Find where the given text appears and provide that cell's center as (X, Y) coordinate. 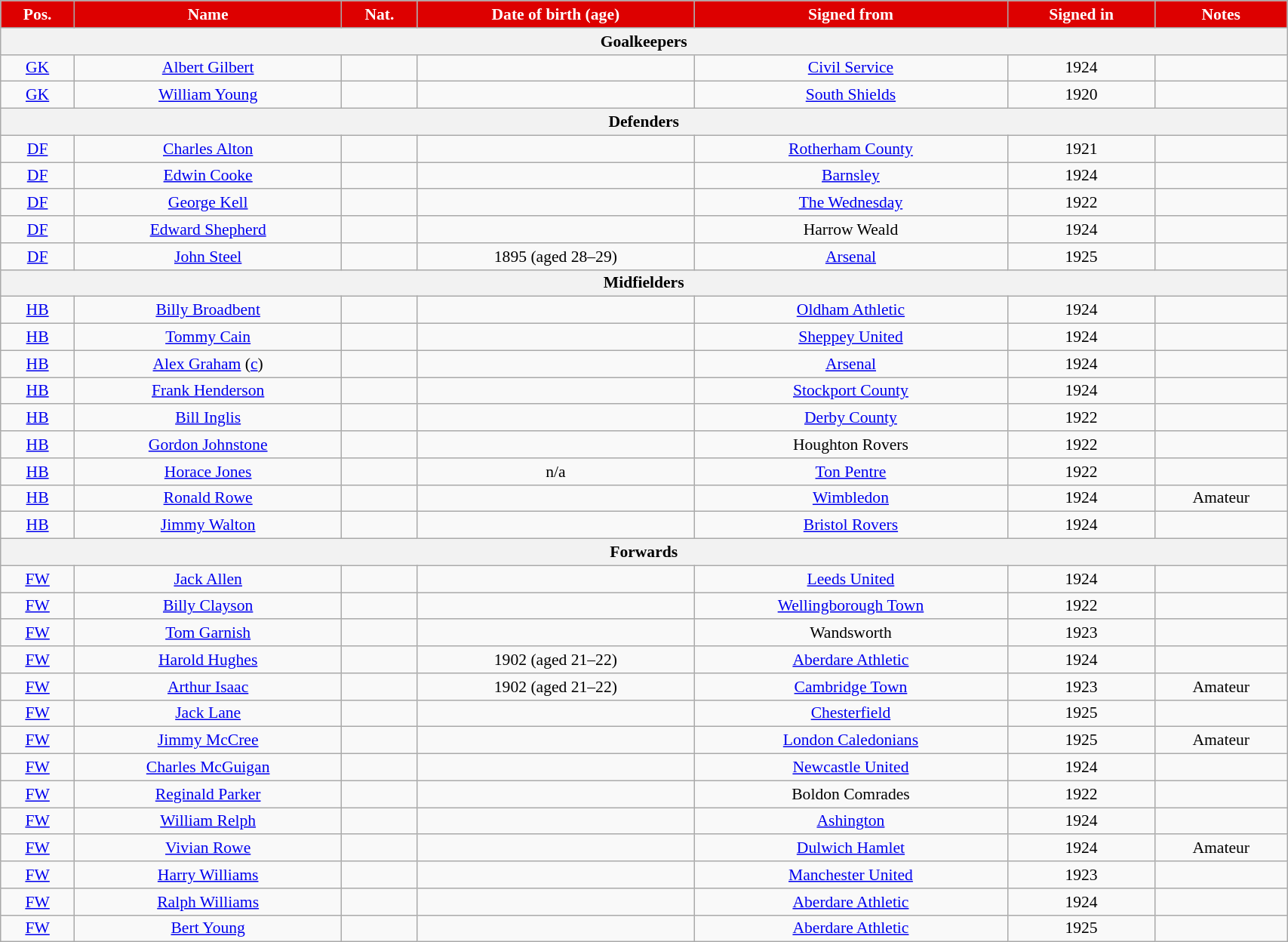
Signed in (1081, 14)
Edward Shepherd (207, 229)
London Caledonians (851, 740)
Bill Inglis (207, 418)
William Young (207, 95)
Nat. (380, 14)
Alex Graham (c) (207, 364)
Notes (1221, 14)
Bert Young (207, 928)
Ashington (851, 821)
Midfielders (644, 283)
Boldon Comrades (851, 794)
Oldham Athletic (851, 310)
Chesterfield (851, 713)
Harry Williams (207, 875)
Goalkeepers (644, 42)
Wellingborough Town (851, 606)
Vivian Rowe (207, 848)
Wandsworth (851, 633)
Name (207, 14)
Wimbledon (851, 498)
Sheppey United (851, 337)
Barnsley (851, 176)
Jack Lane (207, 713)
William Relph (207, 821)
Rotherham County (851, 149)
Derby County (851, 418)
Signed from (851, 14)
Date of birth (age) (555, 14)
Forwards (644, 553)
1920 (1081, 95)
South Shields (851, 95)
Houghton Rovers (851, 445)
Civil Service (851, 68)
Tommy Cain (207, 337)
Bristol Rovers (851, 525)
Charles McGuigan (207, 768)
Arthur Isaac (207, 687)
Reginald Parker (207, 794)
Harrow Weald (851, 229)
Tom Garnish (207, 633)
Billy Clayson (207, 606)
Frank Henderson (207, 391)
Billy Broadbent (207, 310)
Cambridge Town (851, 687)
The Wednesday (851, 203)
n/a (555, 472)
Ralph Williams (207, 902)
Dulwich Hamlet (851, 848)
Jimmy Walton (207, 525)
John Steel (207, 257)
Newcastle United (851, 768)
Gordon Johnstone (207, 445)
1921 (1081, 149)
Harold Hughes (207, 660)
Ronald Rowe (207, 498)
Pos. (38, 14)
Horace Jones (207, 472)
Ton Pentre (851, 472)
Stockport County (851, 391)
Defenders (644, 122)
Albert Gilbert (207, 68)
1895 (aged 28–29) (555, 257)
Jack Allen (207, 579)
George Kell (207, 203)
Charles Alton (207, 149)
Manchester United (851, 875)
Leeds United (851, 579)
Jimmy McCree (207, 740)
Edwin Cooke (207, 176)
